Scan for the cell matching the given text and deliver its (X, Y) coordinate at center. 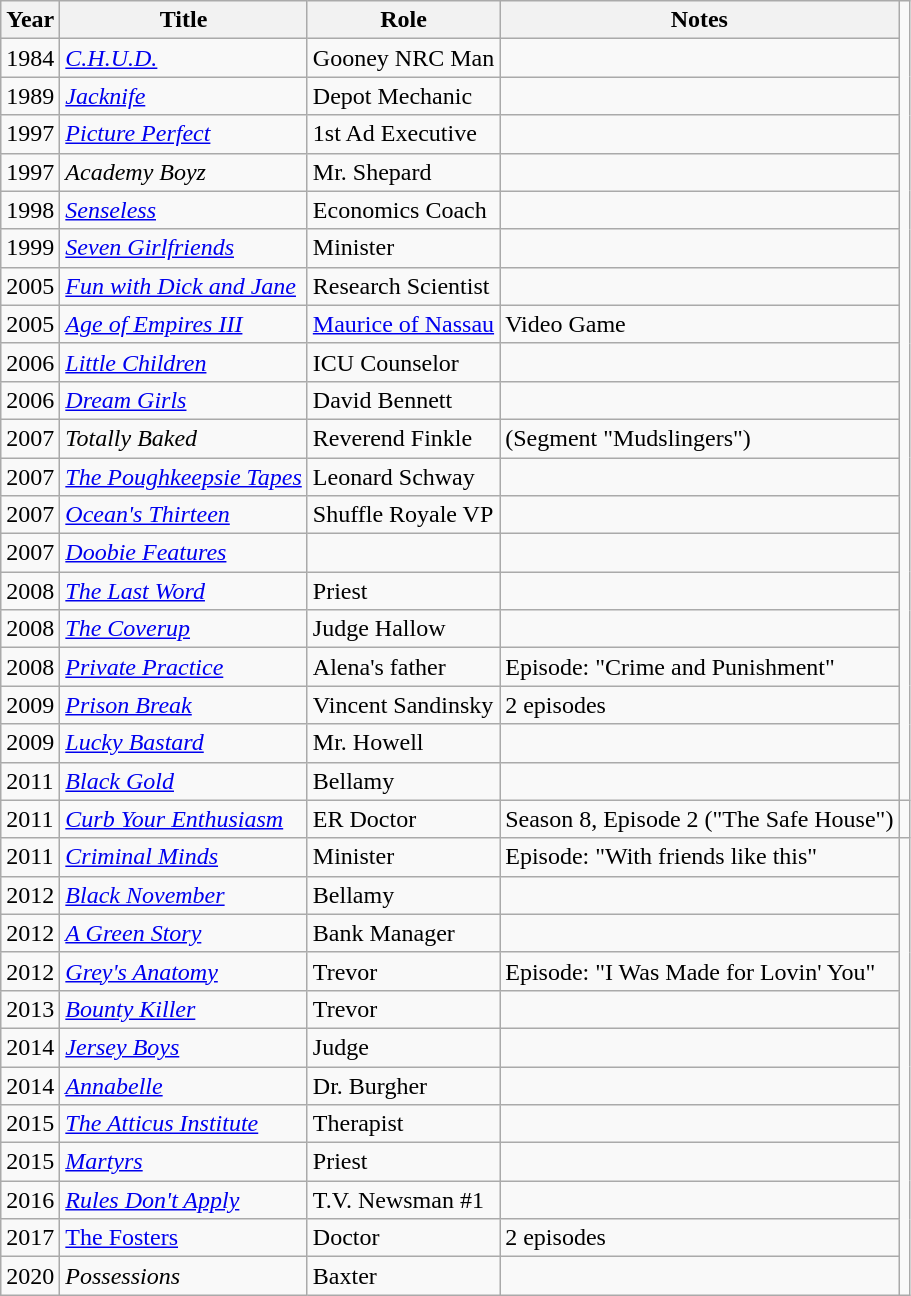
A Green Story (184, 933)
Little Children (184, 362)
1998 (30, 210)
The Last Word (184, 591)
(Segment "Mudslingers") (700, 438)
The Atticus Institute (184, 1124)
1989 (30, 96)
Age of Empires III (184, 324)
Lucky Bastard (184, 743)
2016 (30, 1200)
Vincent Sandinsky (403, 705)
Criminal Minds (184, 857)
Doctor (403, 1238)
Mr. Howell (403, 743)
1984 (30, 58)
Bank Manager (403, 933)
Rules Don't Apply (184, 1200)
Grey's Anatomy (184, 971)
Fun with Dick and Jane (184, 286)
Curb Your Enthusiasm (184, 819)
Black Gold (184, 781)
Year (30, 20)
2020 (30, 1276)
Judge (403, 1047)
ER Doctor (403, 819)
Episode: "I Was Made for Lovin' You" (700, 971)
1999 (30, 248)
Seven Girlfriends (184, 248)
ICU Counselor (403, 362)
Jacknife (184, 96)
Alena's father (403, 667)
Dream Girls (184, 400)
Episode: "With friends like this" (700, 857)
Depot Mechanic (403, 96)
2017 (30, 1238)
Episode: "Crime and Punishment" (700, 667)
Mr. Shepard (403, 172)
Title (184, 20)
Maurice of Nassau (403, 324)
Bounty Killer (184, 1009)
Ocean's Thirteen (184, 515)
David Bennett (403, 400)
Season 8, Episode 2 ("The Safe House") (700, 819)
The Fosters (184, 1238)
C.H.U.D. (184, 58)
Academy Boyz (184, 172)
Reverend Finkle (403, 438)
Gooney NRC Man (403, 58)
Leonard Schway (403, 477)
2013 (30, 1009)
1st Ad Executive (403, 134)
Black November (184, 895)
Therapist (403, 1124)
Research Scientist (403, 286)
Dr. Burgher (403, 1085)
Notes (700, 20)
Picture Perfect (184, 134)
The Coverup (184, 629)
Video Game (700, 324)
Economics Coach (403, 210)
The Poughkeepsie Tapes (184, 477)
Prison Break (184, 705)
Martyrs (184, 1162)
Jersey Boys (184, 1047)
Judge Hallow (403, 629)
Private Practice (184, 667)
Senseless (184, 210)
Role (403, 20)
Baxter (403, 1276)
Shuffle Royale VP (403, 515)
T.V. Newsman #1 (403, 1200)
Possessions (184, 1276)
Doobie Features (184, 553)
Annabelle (184, 1085)
Totally Baked (184, 438)
